Determine the [x, y] coordinate at the center of the cell enclosing the given text.  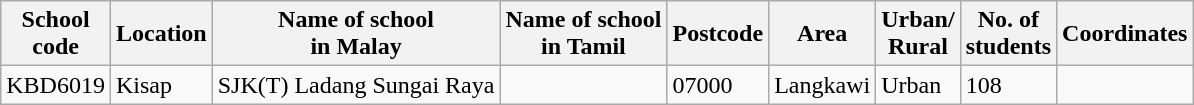
108 [1008, 85]
Kisap [161, 85]
Urban [918, 85]
07000 [718, 85]
Urban/Rural [918, 34]
Name of schoolin Tamil [584, 34]
Name of schoolin Malay [356, 34]
Langkawi [822, 85]
SJK(T) Ladang Sungai Raya [356, 85]
KBD6019 [56, 85]
No. ofstudents [1008, 34]
Coordinates [1125, 34]
Schoolcode [56, 34]
Postcode [718, 34]
Area [822, 34]
Location [161, 34]
